Output the (x, y) coordinate of the center of the cell containing the given text.  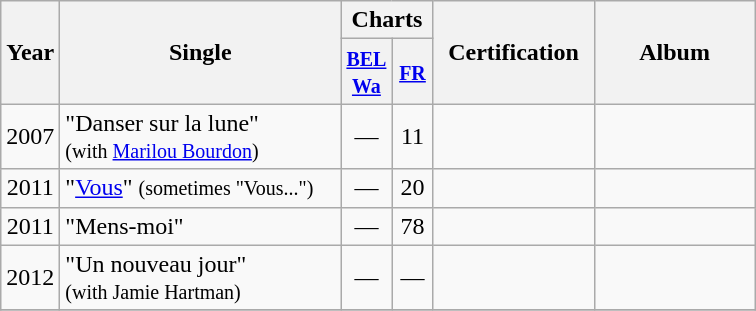
Year (30, 52)
2012 (30, 278)
2007 (30, 136)
Single (200, 52)
"Vous" (sometimes "Vous...") (200, 188)
11 (412, 136)
20 (412, 188)
"Un nouveau jour" (with Jamie Hartman) (200, 278)
Certification (514, 52)
"Danser sur la lune" (with Marilou Bourdon) (200, 136)
BEL Wa (366, 72)
Album (674, 52)
Charts (387, 20)
"Mens-moi" (200, 226)
FR (412, 72)
78 (412, 226)
